Determine the (X, Y) coordinate at the center of the cell enclosing the given text.  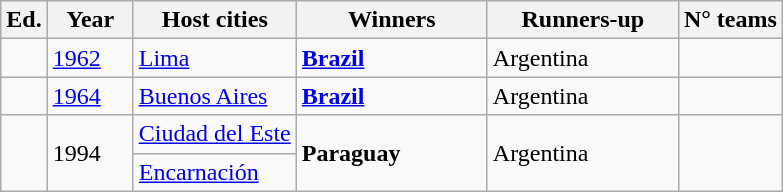
1962 (90, 58)
Encarnación (214, 172)
1994 (90, 153)
Runners-up (582, 20)
1964 (90, 96)
Lima (214, 58)
Ed. (24, 20)
Ciudad del Este (214, 134)
Winners (392, 20)
N° teams (730, 20)
Buenos Aires (214, 96)
Host cities (214, 20)
Paraguay (392, 153)
Year (90, 20)
